Return the (X, Y) coordinate for the center point of the cell that contains the specified text.  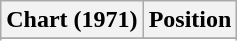
Chart (1971) (72, 20)
Position (190, 20)
